From the cell containing the given text, extract its center point as (x, y) coordinate. 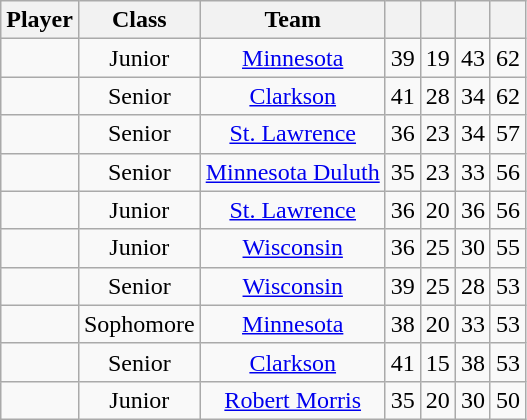
Player (40, 20)
Robert Morris (292, 400)
55 (508, 248)
43 (472, 58)
Class (139, 20)
19 (438, 58)
Sophomore (139, 324)
Minnesota Duluth (292, 172)
57 (508, 134)
Team (292, 20)
50 (508, 400)
15 (438, 362)
